Pinpoint the cell where the given text exists, returning its [x, y] midpoint coordinate. 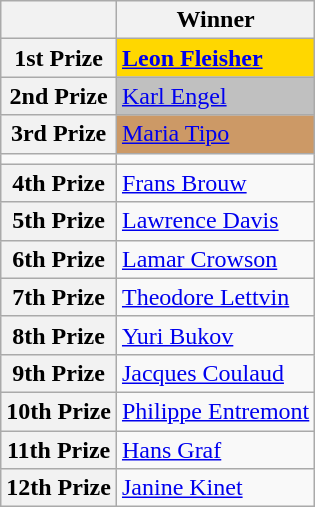
Frans Brouw [215, 183]
Yuri Bukov [215, 335]
Jacques Coulaud [215, 373]
Maria Tipo [215, 134]
2nd Prize [59, 96]
1st Prize [59, 58]
8th Prize [59, 335]
Leon Fleisher [215, 58]
Theodore Lettvin [215, 297]
Lawrence Davis [215, 221]
Winner [215, 20]
Hans Graf [215, 449]
11th Prize [59, 449]
Lamar Crowson [215, 259]
4th Prize [59, 183]
Philippe Entremont [215, 411]
Karl Engel [215, 96]
5th Prize [59, 221]
7th Prize [59, 297]
12th Prize [59, 488]
3rd Prize [59, 134]
6th Prize [59, 259]
Janine Kinet [215, 488]
10th Prize [59, 411]
9th Prize [59, 373]
